For the text-containing cell, return its midpoint in (x, y) coordinate format. 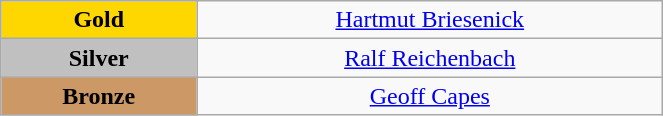
Geoff Capes (430, 96)
Silver (99, 58)
Gold (99, 20)
Ralf Reichenbach (430, 58)
Hartmut Briesenick (430, 20)
Bronze (99, 96)
